Find where the given text appears and provide that cell's center as [X, Y] coordinate. 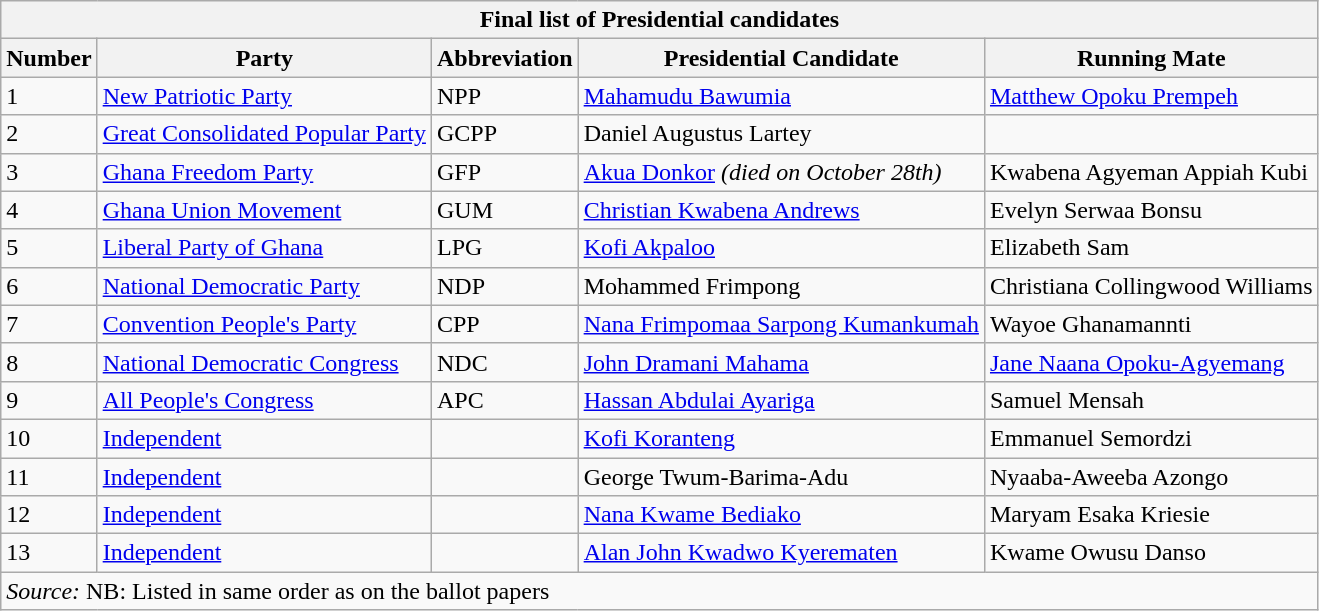
Maryam Esaka Kriesie [1151, 515]
Mohammed Frimpong [781, 286]
11 [49, 477]
Christiana Collingwood Williams [1151, 286]
Wayoe Ghanamannti [1151, 324]
APC [504, 400]
Evelyn Serwaa Bonsu [1151, 210]
Number [49, 58]
LPG [504, 248]
All People's Congress [264, 400]
Nana Frimpomaa Sarpong Kumankumah [781, 324]
7 [49, 324]
John Dramani Mahama [781, 362]
Ghana Union Movement [264, 210]
Nyaaba-Aweeba Azongo [1151, 477]
Presidential Candidate [781, 58]
NDP [504, 286]
CPP [504, 324]
6 [49, 286]
Hassan Abdulai Ayariga [781, 400]
GCPP [504, 134]
Christian Kwabena Andrews [781, 210]
National Democratic Party [264, 286]
Liberal Party of Ghana [264, 248]
Elizabeth Sam [1151, 248]
GUM [504, 210]
Source: NB: Listed in same order as on the ballot papers [660, 591]
9 [49, 400]
NPP [504, 96]
GFP [504, 172]
3 [49, 172]
Kofi Akpaloo [781, 248]
Nana Kwame Bediako [781, 515]
4 [49, 210]
Party [264, 58]
Matthew Opoku Prempeh [1151, 96]
Abbreviation [504, 58]
Emmanuel Semordzi [1151, 438]
Kofi Koranteng [781, 438]
Daniel Augustus Lartey [781, 134]
Running Mate [1151, 58]
8 [49, 362]
Kwame Owusu Danso [1151, 553]
Great Consolidated Popular Party [264, 134]
Jane Naana Opoku-Agyemang [1151, 362]
13 [49, 553]
5 [49, 248]
Convention People's Party [264, 324]
Final list of Presidential candidates [660, 20]
George Twum-Barima-Adu [781, 477]
10 [49, 438]
National Democratic Congress [264, 362]
Samuel Mensah [1151, 400]
NDC [504, 362]
1 [49, 96]
Mahamudu Bawumia [781, 96]
Ghana Freedom Party [264, 172]
New Patriotic Party [264, 96]
Akua Donkor (died on October 28th) [781, 172]
12 [49, 515]
2 [49, 134]
Alan John Kwadwo Kyerematen [781, 553]
Kwabena Agyeman Appiah Kubi [1151, 172]
